Capture the cell that displays the provided text and extract its [x, y] central coordinate. 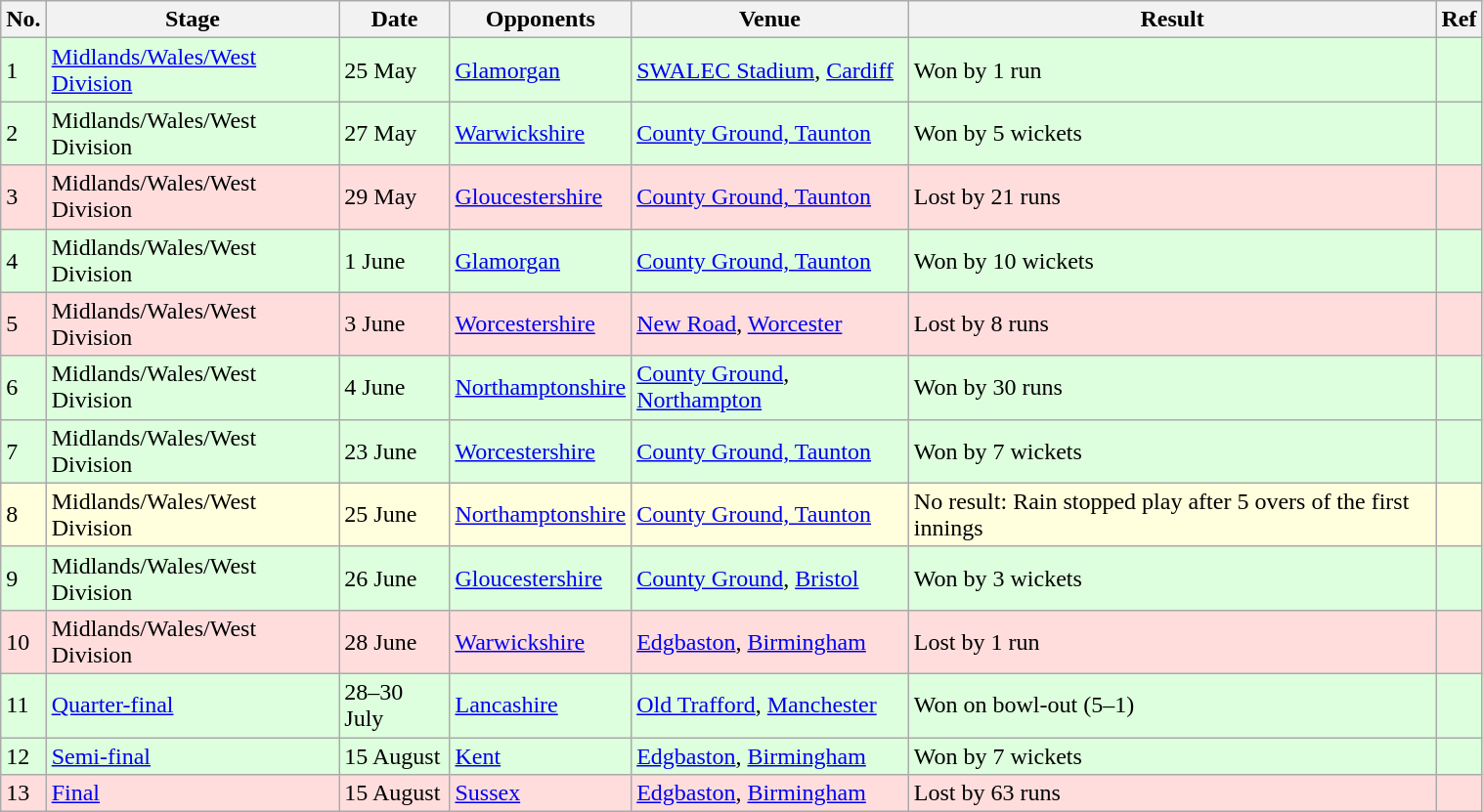
10 [23, 641]
Date [395, 20]
New Road, Worcester [770, 324]
7 [23, 451]
4 [23, 260]
6 [23, 387]
Won on bowl-out (5–1) [1172, 705]
Final [193, 793]
Opponents [541, 20]
Won by 5 wickets [1172, 133]
Lost by 21 runs [1172, 197]
Lost by 63 runs [1172, 793]
27 May [395, 133]
29 May [395, 197]
Won by 1 run [1172, 70]
Ref [1459, 20]
Sussex [541, 793]
25 June [395, 514]
Kent [541, 755]
5 [23, 324]
County Ground, Bristol [770, 578]
Lancashire [541, 705]
No. [23, 20]
Quarter-final [193, 705]
28 June [395, 641]
Won by 10 wickets [1172, 260]
Won by 3 wickets [1172, 578]
4 June [395, 387]
Won by 30 runs [1172, 387]
3 June [395, 324]
2 [23, 133]
Venue [770, 20]
Result [1172, 20]
9 [23, 578]
11 [23, 705]
Lost by 1 run [1172, 641]
No result: Rain stopped play after 5 overs of the first innings [1172, 514]
1 [23, 70]
23 June [395, 451]
3 [23, 197]
Semi-final [193, 755]
SWALEC Stadium, Cardiff [770, 70]
1 June [395, 260]
13 [23, 793]
25 May [395, 70]
Stage [193, 20]
12 [23, 755]
Old Trafford, Manchester [770, 705]
County Ground, Northampton [770, 387]
26 June [395, 578]
Lost by 8 runs [1172, 324]
8 [23, 514]
28–30 July [395, 705]
